Locate the cell with the specified text and output its [X, Y] center coordinate. 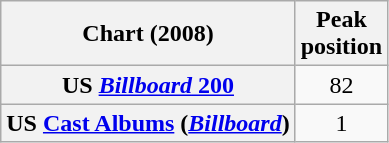
US Cast Albums (Billboard) [148, 123]
US Billboard 200 [148, 85]
1 [341, 123]
Chart (2008) [148, 34]
Peakposition [341, 34]
82 [341, 85]
